Search for the cell housing the specified text and yield its (x, y) center coordinate. 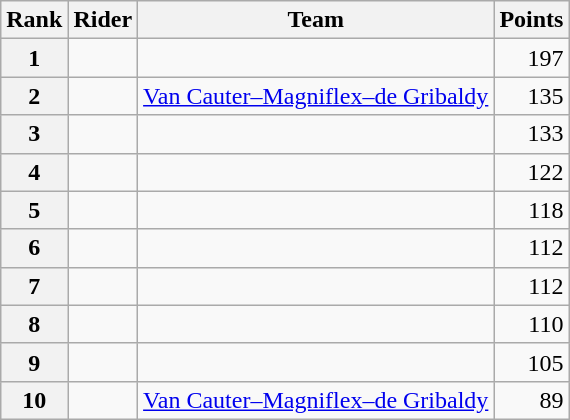
110 (532, 324)
3 (34, 134)
10 (34, 400)
2 (34, 96)
Rank (34, 20)
89 (532, 400)
9 (34, 362)
4 (34, 172)
1 (34, 58)
197 (532, 58)
6 (34, 248)
Points (532, 20)
7 (34, 286)
Rider (103, 20)
5 (34, 210)
118 (532, 210)
135 (532, 96)
105 (532, 362)
Team (316, 20)
133 (532, 134)
8 (34, 324)
122 (532, 172)
